Search for the cell housing the specified text and yield its (X, Y) center coordinate. 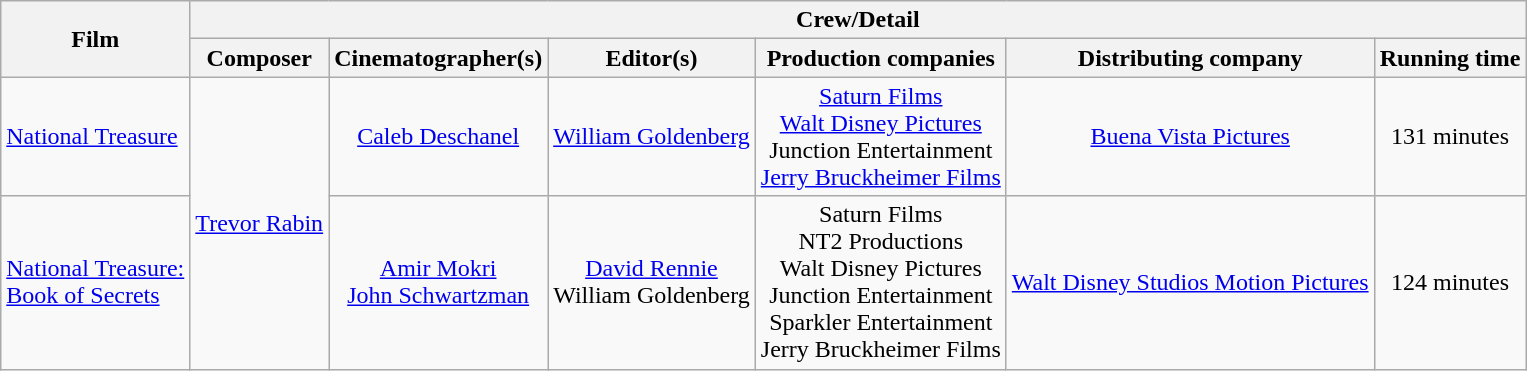
Film (96, 39)
124 minutes (1450, 282)
131 minutes (1450, 136)
Cinematographer(s) (438, 58)
Saturn FilmsNT2 ProductionsWalt Disney PicturesJunction EntertainmentSparkler EntertainmentJerry Bruckheimer Films (880, 282)
Caleb Deschanel (438, 136)
Trevor Rabin (260, 223)
National Treasure (96, 136)
National Treasure:Book of Secrets (96, 282)
Buena Vista Pictures (1190, 136)
Crew/Detail (858, 20)
Amir MokriJohn Schwartzman (438, 282)
William Goldenberg (652, 136)
Running time (1450, 58)
Editor(s) (652, 58)
Production companies (880, 58)
Walt Disney Studios Motion Pictures (1190, 282)
Distributing company (1190, 58)
David RennieWilliam Goldenberg (652, 282)
Saturn FilmsWalt Disney PicturesJunction EntertainmentJerry Bruckheimer Films (880, 136)
Composer (260, 58)
